Return [X, Y] of the center of cell containing provided text 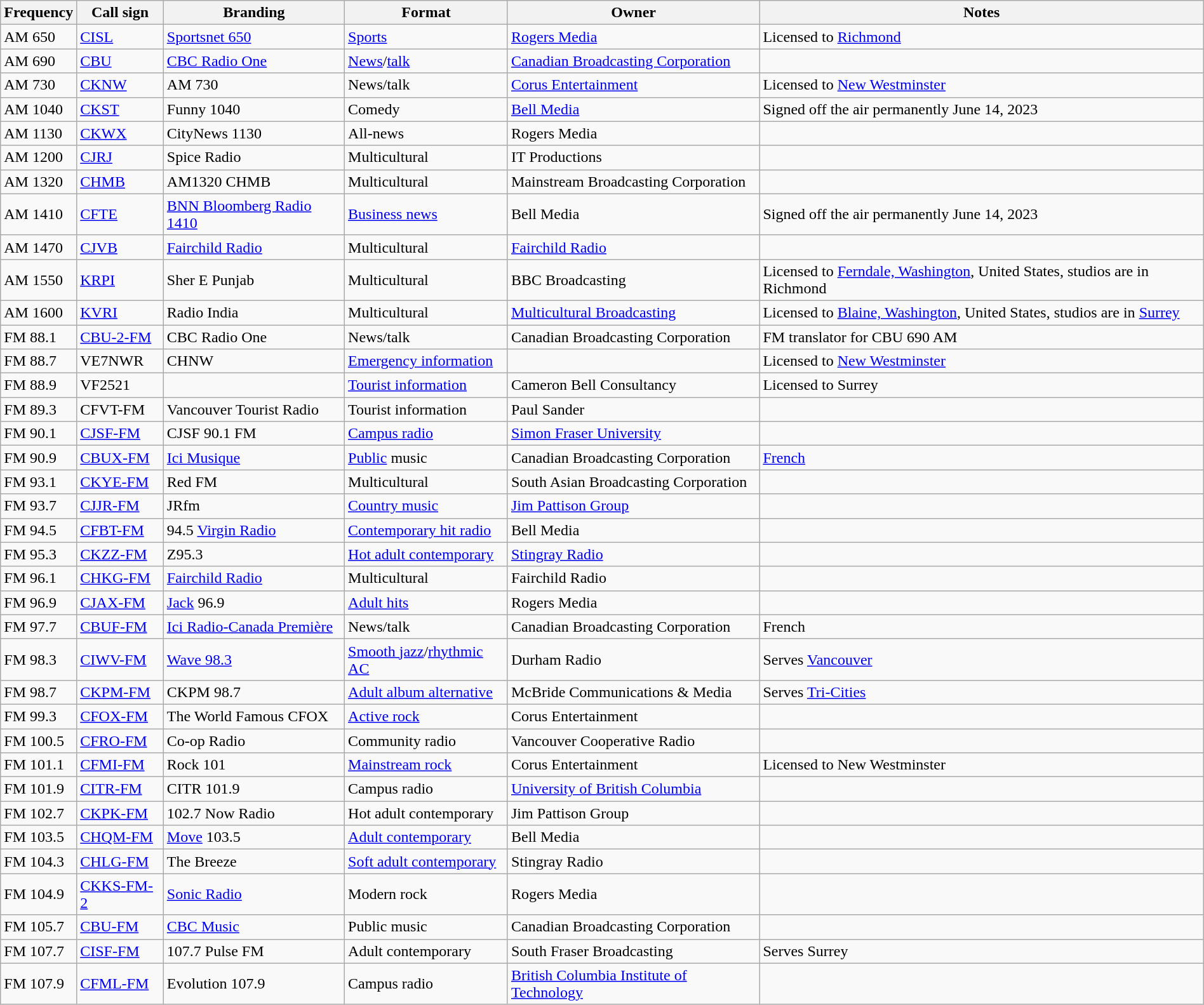
Adult hits [427, 602]
CBUF-FM [121, 627]
CITR-FM [121, 789]
McBride Communications & Media [633, 692]
Licensed to Ferndale, Washington, United States, studios are in Richmond [982, 279]
Sports [427, 37]
CFVT-FM [121, 409]
Spice Radio [254, 157]
The World Famous CFOX [254, 716]
Mainstream Broadcasting Corporation [633, 182]
FM 101.1 [39, 765]
CFRO-FM [121, 741]
FM 93.1 [39, 482]
Soft adult contemporary [427, 862]
Sher E Punjab [254, 279]
CBUX-FM [121, 458]
CKKS-FM-2 [121, 894]
102.7 Now Radio [254, 813]
CJJR-FM [121, 506]
Vancouver Tourist Radio [254, 409]
Contemporary hit radio [427, 530]
Sportsnet 650 [254, 37]
Paul Sander [633, 409]
CJAX-FM [121, 602]
Call sign [121, 13]
CFBT-FM [121, 530]
Notes [982, 13]
Vancouver Cooperative Radio [633, 741]
Radio India [254, 312]
CKPK-FM [121, 813]
Smooth jazz/rhythmic AC [427, 659]
FM 99.3 [39, 716]
Durham Radio [633, 659]
VE7NWR [121, 361]
Format [427, 13]
CJSF 90.1 FM [254, 434]
South Fraser Broadcasting [633, 951]
Frequency [39, 13]
CBU [121, 61]
Serves Surrey [982, 951]
FM 100.5 [39, 741]
FM 88.7 [39, 361]
AM 1200 [39, 157]
Move 103.5 [254, 837]
Modern rock [427, 894]
CFMI-FM [121, 765]
Co-op Radio [254, 741]
FM 101.9 [39, 789]
KRPI [121, 279]
AM 1550 [39, 279]
CITR 101.9 [254, 789]
Wave 98.3 [254, 659]
British Columbia Institute of Technology [633, 984]
University of British Columbia [633, 789]
FM 97.7 [39, 627]
VF2521 [121, 385]
AM 1410 [39, 215]
Active rock [427, 716]
CHLG-FM [121, 862]
KVRI [121, 312]
CKNW [121, 85]
Evolution 107.9 [254, 984]
FM 89.3 [39, 409]
The Breeze [254, 862]
Funny 1040 [254, 109]
CJRJ [121, 157]
Red FM [254, 482]
FM 88.1 [39, 337]
CKZZ-FM [121, 554]
Licensed to Surrey [982, 385]
AM 690 [39, 61]
Community radio [427, 741]
AM 1470 [39, 247]
CISF-FM [121, 951]
AM 1600 [39, 312]
IT Productions [633, 157]
FM 105.7 [39, 927]
CHQM-FM [121, 837]
CBU-2-FM [121, 337]
Business news [427, 215]
AM 1320 [39, 182]
AM 1130 [39, 133]
Ici Radio-Canada Première [254, 627]
94.5 Virgin Radio [254, 530]
Ici Musique [254, 458]
Comedy [427, 109]
FM 98.7 [39, 692]
FM 103.5 [39, 837]
CFOX-FM [121, 716]
FM 104.9 [39, 894]
Country music [427, 506]
FM 98.3 [39, 659]
BNN Bloomberg Radio 1410 [254, 215]
FM 104.3 [39, 862]
CKPM-FM [121, 692]
CHKG-FM [121, 578]
FM 102.7 [39, 813]
CBU-FM [121, 927]
South Asian Broadcasting Corporation [633, 482]
CHNW [254, 361]
JRfm [254, 506]
CKWX [121, 133]
Adult album alternative [427, 692]
FM translator for CBU 690 AM [982, 337]
CJVB [121, 247]
CIWV-FM [121, 659]
Rock 101 [254, 765]
Licensed to Blaine, Washington, United States, studios are in Surrey [982, 312]
Z95.3 [254, 554]
CBC Music [254, 927]
CityNews 1130 [254, 133]
Owner [633, 13]
All-news [427, 133]
FM 90.9 [39, 458]
CISL [121, 37]
AM 1040 [39, 109]
FM 107.7 [39, 951]
CFTE [121, 215]
FM 88.9 [39, 385]
FM 107.9 [39, 984]
Sonic Radio [254, 894]
CKST [121, 109]
FM 96.1 [39, 578]
Licensed to Richmond [982, 37]
CKYE-FM [121, 482]
FM 95.3 [39, 554]
CHMB [121, 182]
Jack 96.9 [254, 602]
CFML-FM [121, 984]
FM 93.7 [39, 506]
FM 90.1 [39, 434]
FM 96.9 [39, 602]
Mainstream rock [427, 765]
Serves Vancouver [982, 659]
BBC Broadcasting [633, 279]
Serves Tri-Cities [982, 692]
Multicultural Broadcasting [633, 312]
CJSF-FM [121, 434]
Simon Fraser University [633, 434]
FM 94.5 [39, 530]
Cameron Bell Consultancy [633, 385]
107.7 Pulse FM [254, 951]
Emergency information [427, 361]
Branding [254, 13]
AM 650 [39, 37]
AM1320 CHMB [254, 182]
CKPM 98.7 [254, 692]
